From the cell containing the given text, extract its center point as [X, Y] coordinate. 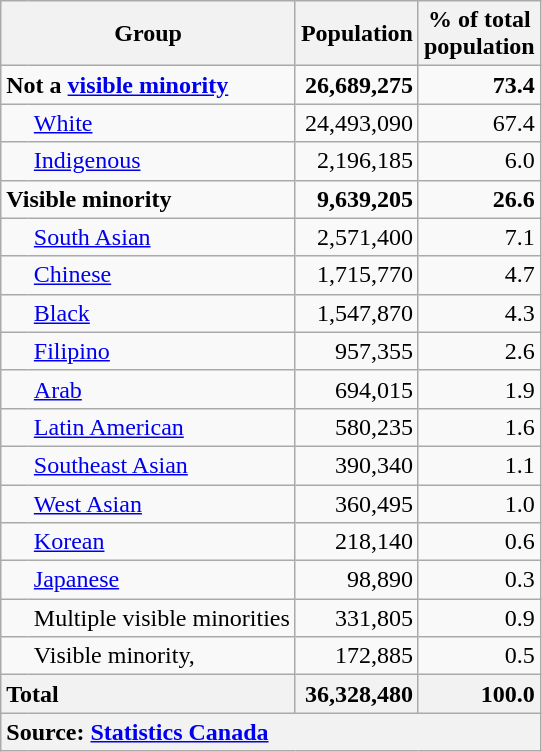
24,493,090 [356, 123]
2,196,185 [356, 161]
0.9 [479, 618]
Arab [162, 389]
% of total population [479, 34]
Japanese [162, 580]
1,547,870 [356, 313]
1,715,770 [356, 275]
73.4 [479, 85]
100.0 [479, 694]
390,340 [356, 465]
0.5 [479, 656]
South Asian [162, 237]
4.3 [479, 313]
98,890 [356, 580]
218,140 [356, 542]
Southeast Asian [162, 465]
Indigenous [162, 161]
Total [148, 694]
36,328,480 [356, 694]
0.3 [479, 580]
694,015 [356, 389]
1.9 [479, 389]
Chinese [162, 275]
1.0 [479, 503]
957,355 [356, 351]
Multiple visible minorities [162, 618]
26,689,275 [356, 85]
1.1 [479, 465]
9,639,205 [356, 199]
6.0 [479, 161]
1.6 [479, 427]
Visible minority, [162, 656]
Black [162, 313]
360,495 [356, 503]
West Asian [162, 503]
580,235 [356, 427]
2,571,400 [356, 237]
4.7 [479, 275]
26.6 [479, 199]
Population [356, 34]
Not a visible minority [148, 85]
Source: Statistics Canada [270, 732]
172,885 [356, 656]
Group [148, 34]
Latin American [162, 427]
Filipino [162, 351]
331,805 [356, 618]
7.1 [479, 237]
67.4 [479, 123]
2.6 [479, 351]
Korean [162, 542]
0.6 [479, 542]
White [162, 123]
Visible minority [148, 199]
